Find where the given text appears and provide that cell's center as (x, y) coordinate. 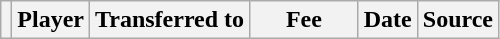
Source (458, 20)
Transferred to (170, 20)
Fee (304, 20)
Date (388, 20)
Player (51, 20)
